Return the [x, y] coordinate for the center point of the cell that contains the specified text.  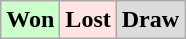
Lost [88, 20]
Won [30, 20]
Draw [150, 20]
